Provide the [x, y] coordinate of the cell's center where the given text is located.  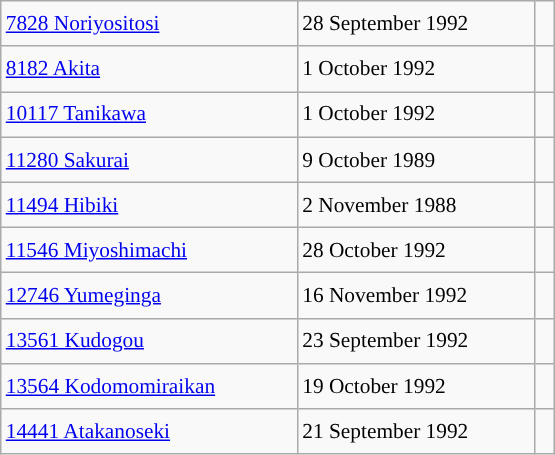
11280 Sakurai [149, 160]
10117 Tanikawa [149, 114]
13561 Kudogou [149, 340]
23 September 1992 [416, 340]
13564 Kodomomiraikan [149, 386]
2 November 1988 [416, 204]
11494 Hibiki [149, 204]
14441 Atakanoseki [149, 432]
9 October 1989 [416, 160]
7828 Noriyositosi [149, 24]
19 October 1992 [416, 386]
16 November 1992 [416, 296]
28 October 1992 [416, 250]
28 September 1992 [416, 24]
12746 Yumeginga [149, 296]
21 September 1992 [416, 432]
8182 Akita [149, 68]
11546 Miyoshimachi [149, 250]
